Find where the given text appears and provide that cell's center as [X, Y] coordinate. 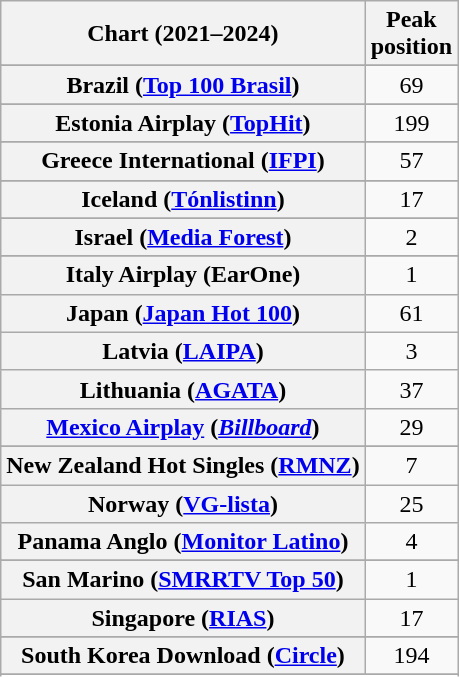
Norway (VG-lista) [183, 503]
194 [411, 656]
4 [411, 542]
Greece International (IFPI) [183, 161]
37 [411, 389]
57 [411, 161]
New Zealand Hot Singles (RMNZ) [183, 465]
Peakposition [411, 34]
Israel (Media Forest) [183, 237]
South Korea Download (Circle) [183, 656]
Chart (2021–2024) [183, 34]
Latvia (LAIPA) [183, 351]
29 [411, 427]
199 [411, 123]
Brazil (Top 100 Brasil) [183, 85]
Italy Airplay (EarOne) [183, 275]
3 [411, 351]
Japan (Japan Hot 100) [183, 313]
2 [411, 237]
San Marino (SMRRTV Top 50) [183, 580]
25 [411, 503]
Iceland (Tónlistinn) [183, 199]
7 [411, 465]
Panama Anglo (Monitor Latino) [183, 542]
61 [411, 313]
Mexico Airplay (Billboard) [183, 427]
Singapore (RIAS) [183, 618]
69 [411, 85]
Lithuania (AGATA) [183, 389]
Estonia Airplay (TopHit) [183, 123]
